Detect which cell encompasses the target text, then output its (X, Y) center coordinate. 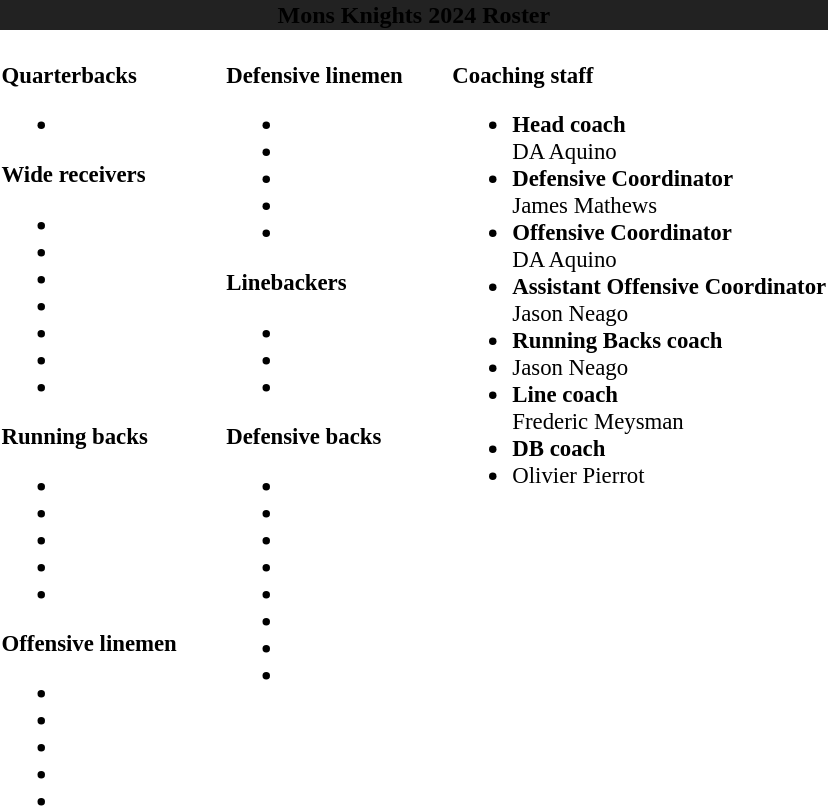
Mons Knights 2024 Roster (414, 15)
